For the text-containing cell, return its midpoint in [X, Y] coordinate format. 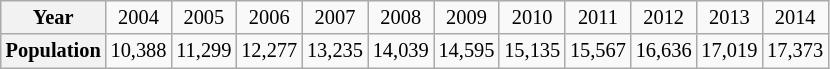
2007 [335, 17]
17,019 [730, 51]
Population [54, 51]
17,373 [795, 51]
13,235 [335, 51]
15,135 [532, 51]
2014 [795, 17]
14,039 [401, 51]
Year [54, 17]
16,636 [664, 51]
2010 [532, 17]
2013 [730, 17]
14,595 [467, 51]
2006 [269, 17]
2004 [139, 17]
2011 [598, 17]
2012 [664, 17]
12,277 [269, 51]
11,299 [204, 51]
2005 [204, 17]
10,388 [139, 51]
2008 [401, 17]
2009 [467, 17]
15,567 [598, 51]
